Identify which cell holds the provided text, then report its (X, Y) central coordinate. 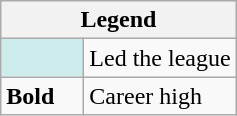
Legend (118, 20)
Career high (160, 96)
Bold (42, 96)
Led the league (160, 58)
